Find where the given text appears and provide that cell's center as [X, Y] coordinate. 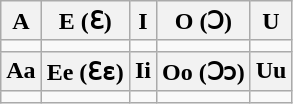
Ee (Ɛɛ) [85, 71]
E (Ɛ) [85, 21]
Oo (Ɔɔ) [203, 71]
A [21, 21]
U [271, 21]
Uu [271, 71]
Aa [21, 71]
O (Ɔ) [203, 21]
Ii [142, 71]
I [142, 21]
